Provide the [x, y] coordinate of the cell's center where the given text is located.  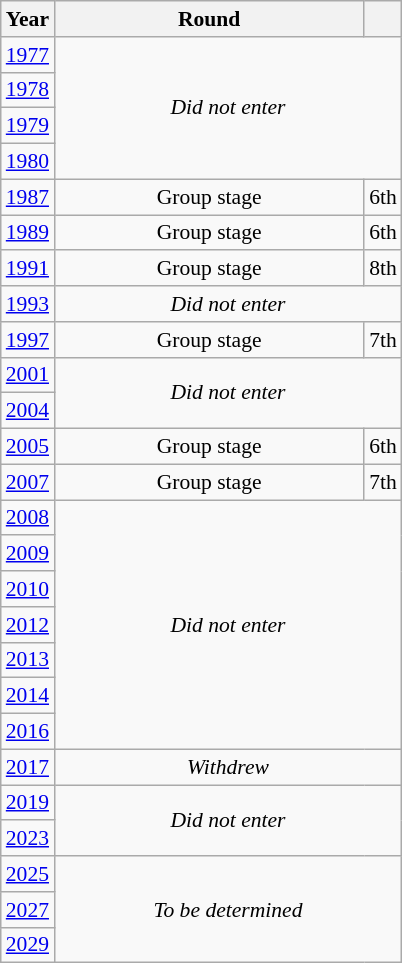
2019 [28, 803]
1989 [28, 233]
2005 [28, 447]
To be determined [228, 910]
2007 [28, 482]
2014 [28, 696]
2025 [28, 874]
Round [209, 19]
2009 [28, 554]
8th [383, 269]
2008 [28, 518]
2012 [28, 625]
1977 [28, 55]
2013 [28, 660]
2001 [28, 375]
1978 [28, 90]
2010 [28, 589]
1979 [28, 126]
1993 [28, 304]
Year [28, 19]
2027 [28, 910]
1997 [28, 340]
1987 [28, 197]
1980 [28, 162]
2017 [28, 767]
2004 [28, 411]
Withdrew [228, 767]
2029 [28, 945]
2023 [28, 839]
1991 [28, 269]
2016 [28, 732]
